Identify which cell holds the provided text, then report its [X, Y] central coordinate. 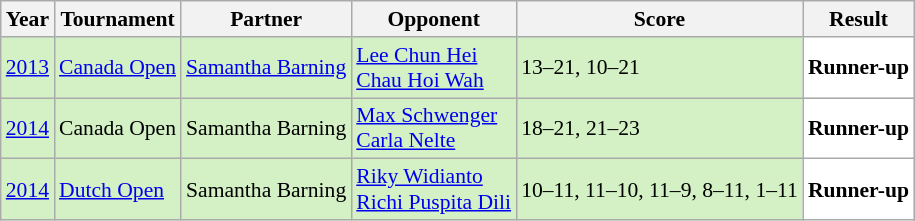
Dutch Open [118, 190]
18–21, 21–23 [660, 128]
Year [28, 19]
2013 [28, 68]
10–11, 11–10, 11–9, 8–11, 1–11 [660, 190]
Partner [266, 19]
13–21, 10–21 [660, 68]
Lee Chun Hei Chau Hoi Wah [434, 68]
Riky Widianto Richi Puspita Dili [434, 190]
Tournament [118, 19]
Max Schwenger Carla Nelte [434, 128]
Opponent [434, 19]
Score [660, 19]
Result [858, 19]
